Search for the cell housing the specified text and yield its (X, Y) center coordinate. 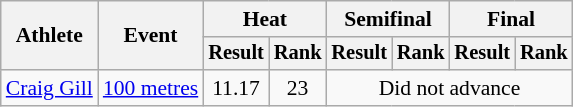
11.17 (236, 88)
Semifinal (388, 19)
Did not advance (449, 88)
Craig Gill (50, 88)
Athlete (50, 36)
100 metres (150, 88)
Final (512, 19)
Heat (264, 19)
Event (150, 36)
23 (298, 88)
